For the text-containing cell, return its midpoint in (X, Y) coordinate format. 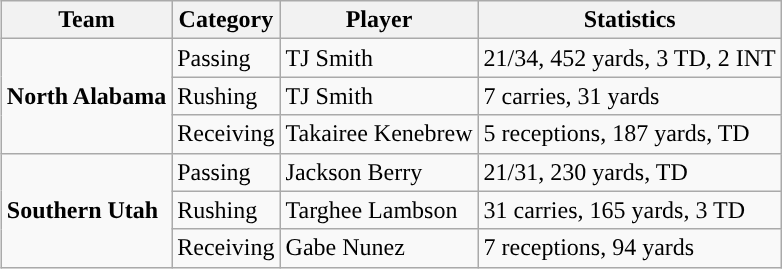
Player (379, 20)
21/31, 230 yards, TD (630, 172)
21/34, 452 yards, 3 TD, 2 INT (630, 58)
7 receptions, 94 yards (630, 248)
Takairee Kenebrew (379, 134)
7 carries, 31 yards (630, 96)
Gabe Nunez (379, 248)
Southern Utah (86, 210)
Category (226, 20)
5 receptions, 187 yards, TD (630, 134)
Team (86, 20)
Targhee Lambson (379, 210)
31 carries, 165 yards, 3 TD (630, 210)
Statistics (630, 20)
Jackson Berry (379, 172)
North Alabama (86, 96)
